Identify which cell holds the provided text, then report its [X, Y] central coordinate. 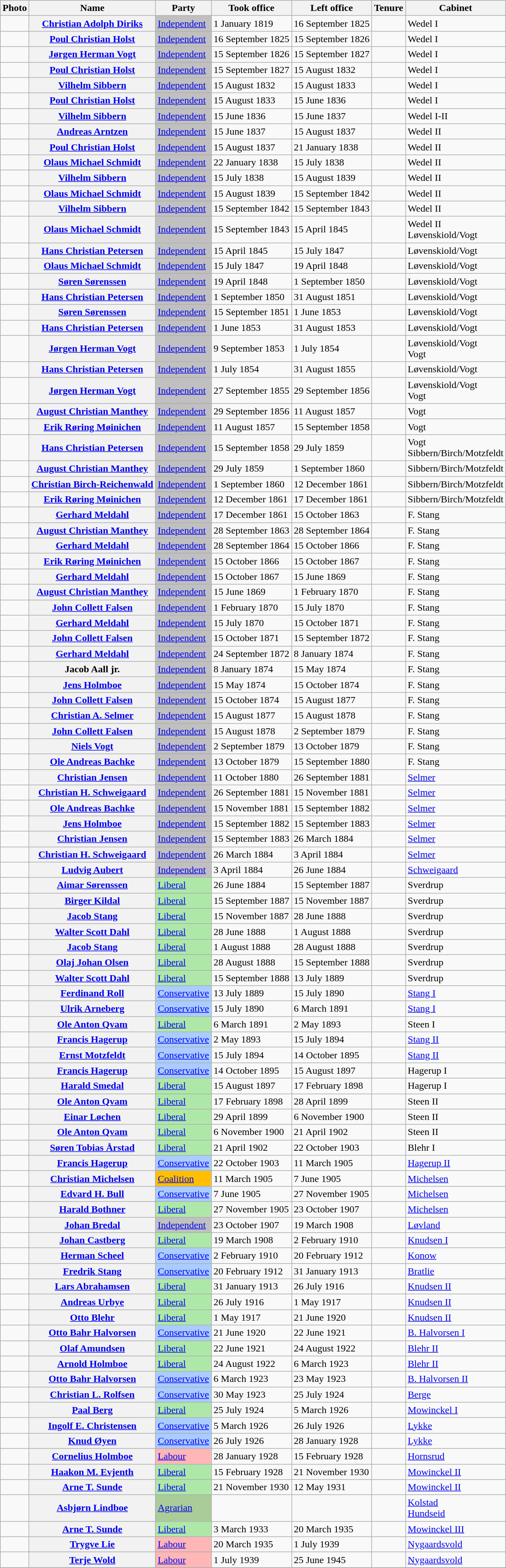
Took office [252, 8]
Left office [332, 8]
Einar Løchen [93, 1117]
Arnold Holmboe [93, 1364]
Name [93, 8]
12 May 1931 [332, 1487]
Søren Tobias Årstad [93, 1148]
24 September 1872 [252, 654]
Konow [455, 1256]
Jacob Aall jr. [93, 669]
Christian Birch-Reichenwald [93, 484]
21 January 1838 [332, 147]
15 September 1872 [332, 638]
Paal Berg [93, 1410]
Edvard H. Bull [93, 1194]
27 September 1855 [252, 390]
Tenure [389, 8]
Birger Kildal [93, 901]
Harald Bothner [93, 1209]
Otto Blehr [93, 1317]
15 September 1851 [252, 312]
Johan Bredal [93, 1225]
3 March 1933 [252, 1529]
Coalition [183, 1178]
Haakon M. Evjenth [93, 1471]
Andreas Arntzen [93, 131]
Wedel I-II [455, 116]
Cornelius Holmboe [93, 1456]
31 August 1853 [332, 328]
29 April 1899 [252, 1117]
Asbjørn Lindboe [93, 1508]
Kolstad Hundseid [455, 1508]
Johan Castberg [93, 1240]
28 September 1863 [252, 530]
Ferdinand Roll [93, 993]
31 August 1851 [332, 297]
Christian L. Rolfsen [93, 1394]
Ludvig Aubert [93, 870]
Agrarian [183, 1508]
Terje Wold [93, 1560]
Trygve Lie [93, 1544]
Bratlie [455, 1271]
Vogt Sibbern/Birch/Motzfeldt [455, 448]
Knud Øyen [93, 1441]
Olaj Johan Olsen [93, 962]
25 June 1945 [332, 1560]
22 January 1838 [252, 162]
30 May 1923 [252, 1394]
Photo [15, 8]
11 October 1880 [252, 777]
Steen I [455, 1024]
31 August 1855 [332, 369]
15 September 1880 [332, 762]
Lars Abrahamsen [93, 1287]
Ulrik Arneberg [93, 1009]
15 October 1863 [332, 515]
Schweigaard [455, 870]
Hornsrud [455, 1456]
Christian A. Selmer [93, 715]
Niels Vogt [93, 746]
Berge [455, 1394]
Fredrik Stang [93, 1271]
23 May 1923 [332, 1379]
Herman Scheel [93, 1256]
Cabinet [455, 8]
Knudsen I [455, 1240]
Blehr I [455, 1148]
Mowinckel I [455, 1410]
Wedel II Løvenskiold/Vogt [455, 230]
B. Halvorsen I [455, 1333]
Christian Michelsen [93, 1178]
Party [183, 8]
Hagerup II [455, 1163]
Aimar Sørenssen [93, 885]
Mowinckel III [455, 1529]
28 April 1899 [332, 1101]
Christian Adolph Diriks [93, 24]
Harald Smedal [93, 1086]
1 January 1819 [252, 24]
Ingolf E. Christensen [93, 1425]
9 September 1853 [252, 349]
B. Halvorsen II [455, 1379]
Andreas Urbye [93, 1302]
Olaf Amundsen [93, 1348]
Løvland [455, 1225]
Ernst Motzfeldt [93, 1055]
